Search for the cell housing the specified text and yield its (X, Y) center coordinate. 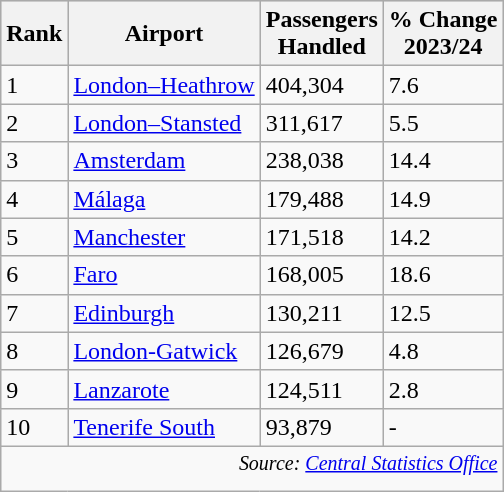
London–Heathrow (164, 85)
1 (34, 85)
2.8 (443, 389)
179,488 (322, 199)
4 (34, 199)
7 (34, 313)
- (443, 427)
London–Stansted (164, 123)
3 (34, 161)
14.4 (443, 161)
Tenerife South (164, 427)
171,518 (322, 237)
6 (34, 275)
168,005 (322, 275)
Amsterdam (164, 161)
93,879 (322, 427)
Rank (34, 34)
238,038 (322, 161)
18.6 (443, 275)
14.9 (443, 199)
4.8 (443, 351)
Málaga (164, 199)
Manchester (164, 237)
London-Gatwick (164, 351)
2 (34, 123)
Edinburgh (164, 313)
8 (34, 351)
Faro (164, 275)
126,679 (322, 351)
5 (34, 237)
Passengers Handled (322, 34)
130,211 (322, 313)
404,304 (322, 85)
10 (34, 427)
12.5 (443, 313)
Airport (164, 34)
311,617 (322, 123)
124,511 (322, 389)
% Change 2023/24 (443, 34)
14.2 (443, 237)
5.5 (443, 123)
7.6 (443, 85)
9 (34, 389)
Source: Central Statistics Office (252, 468)
Lanzarote (164, 389)
